Return (X, Y) of the center of cell containing provided text 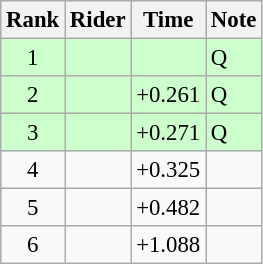
Rank (33, 20)
3 (33, 133)
2 (33, 95)
+0.271 (168, 133)
Note (234, 20)
+0.482 (168, 208)
1 (33, 58)
+0.325 (168, 170)
4 (33, 170)
Time (168, 20)
Rider (98, 20)
5 (33, 208)
+1.088 (168, 245)
+0.261 (168, 95)
6 (33, 245)
